Capture the cell that displays the provided text and extract its (x, y) central coordinate. 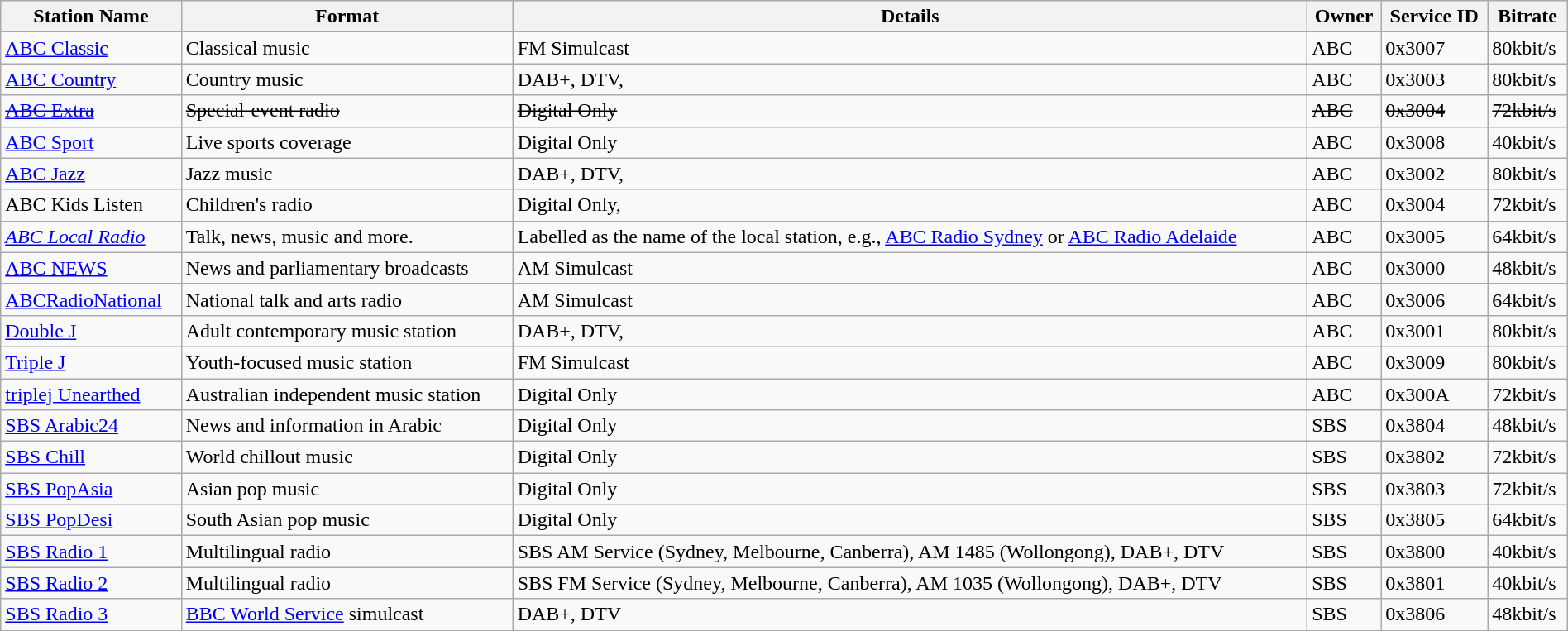
DAB+, DTV (910, 614)
ABC Extra (91, 111)
SBS AM Service (Sydney, Melbourne, Canberra), AM 1485 (Wollongong), DAB+, DTV (910, 552)
0x3005 (1434, 237)
0x3802 (1434, 457)
Country music (347, 79)
ABC Sport (91, 142)
SBS FM Service (Sydney, Melbourne, Canberra), AM 1035 (Wollongong), DAB+, DTV (910, 583)
0x3002 (1434, 174)
Australian independent music station (347, 394)
Station Name (91, 17)
SBS Arabic24 (91, 426)
0x3009 (1434, 362)
ABC Classic (91, 48)
ABC Local Radio (91, 237)
Labelled as the name of the local station, e.g., ABC Radio Sydney or ABC Radio Adelaide (910, 237)
0x3801 (1434, 583)
SBS Radio 3 (91, 614)
0x3008 (1434, 142)
0x3001 (1434, 331)
BBC World Service simulcast (347, 614)
0x3805 (1434, 520)
0x3803 (1434, 489)
National talk and arts radio (347, 299)
Digital Only, (910, 205)
Owner (1345, 17)
0x3800 (1434, 552)
0x3804 (1434, 426)
Live sports coverage (347, 142)
Triple J (91, 362)
Youth-focused music station (347, 362)
SBS Radio 1 (91, 552)
Jazz music (347, 174)
Special-event radio (347, 111)
SBS Radio 2 (91, 583)
SBS Chill (91, 457)
News and information in Arabic (347, 426)
Details (910, 17)
0x3000 (1434, 268)
0x3007 (1434, 48)
0x300A (1434, 394)
Bitrate (1527, 17)
Service ID (1434, 17)
SBS PopDesi (91, 520)
ABC NEWS (91, 268)
Format (347, 17)
0x3806 (1434, 614)
SBS PopAsia (91, 489)
0x3003 (1434, 79)
0x3006 (1434, 299)
ABC Jazz (91, 174)
ABC Country (91, 79)
World chillout music (347, 457)
ABC Kids Listen (91, 205)
ABCRadioNational (91, 299)
Adult contemporary music station (347, 331)
Classical music (347, 48)
Children's radio (347, 205)
Double J (91, 331)
News and parliamentary broadcasts (347, 268)
Asian pop music (347, 489)
Talk, news, music and more. (347, 237)
South Asian pop music (347, 520)
triplej Unearthed (91, 394)
